Output the (X, Y) coordinate of the center of the cell containing the given text.  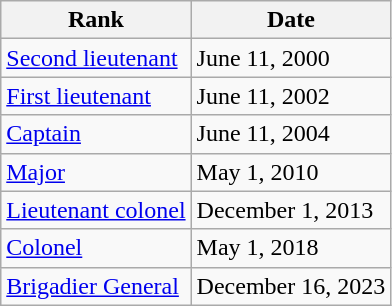
First lieutenant (96, 96)
May 1, 2018 (291, 248)
Major (96, 172)
June 11, 2002 (291, 96)
Captain (96, 134)
May 1, 2010 (291, 172)
December 16, 2023 (291, 286)
Rank (96, 20)
Date (291, 20)
June 11, 2004 (291, 134)
June 11, 2000 (291, 58)
December 1, 2013 (291, 210)
Second lieutenant (96, 58)
Lieutenant colonel (96, 210)
Brigadier General (96, 286)
Colonel (96, 248)
